For the text-containing cell, return its midpoint in (x, y) coordinate format. 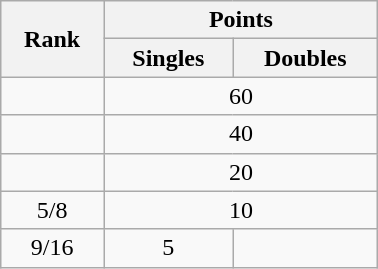
5 (168, 248)
20 (241, 172)
Points (241, 20)
60 (241, 96)
Singles (168, 58)
Doubles (306, 58)
40 (241, 134)
10 (241, 210)
Rank (52, 39)
9/16 (52, 248)
5/8 (52, 210)
